Pinpoint the cell where the given text exists, returning its (x, y) midpoint coordinate. 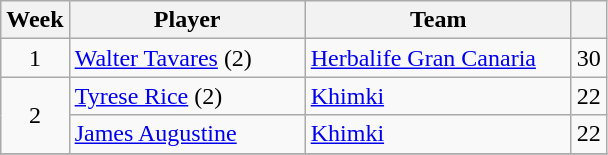
2 (35, 115)
Walter Tavares (2) (187, 58)
30 (588, 58)
Herbalife Gran Canaria (438, 58)
1 (35, 58)
Player (187, 20)
Week (35, 20)
Tyrese Rice (2) (187, 96)
James Augustine (187, 134)
Team (438, 20)
